Capture the cell that displays the provided text and extract its (x, y) central coordinate. 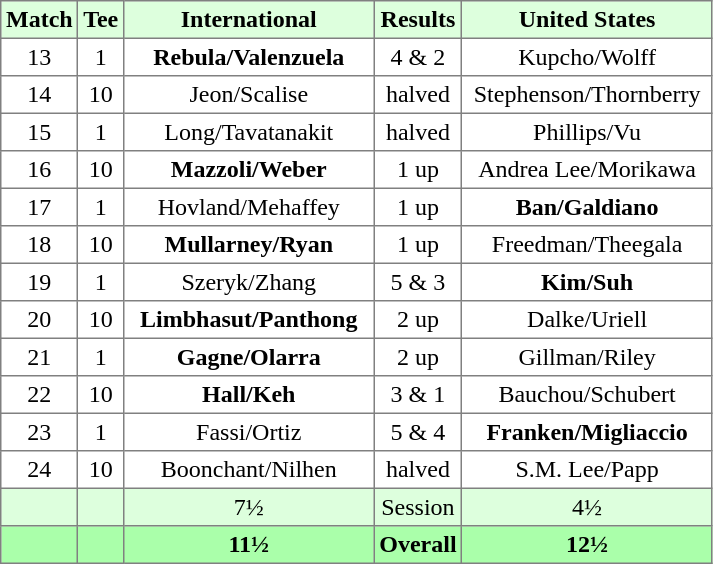
Mullarney/Ryan (249, 245)
Session (418, 507)
7½ (249, 507)
Phillips/Vu (587, 132)
Rebula/Valenzuela (249, 57)
22 (40, 395)
Match (40, 20)
Kim/Suh (587, 282)
Kupcho/Wolff (587, 57)
Limbhasut/Panthong (249, 320)
17 (40, 207)
Freedman/Theegala (587, 245)
Boonchant/Nilhen (249, 470)
Long/Tavatanakit (249, 132)
19 (40, 282)
Szeryk/Zhang (249, 282)
3 & 1 (418, 395)
Andrea Lee/Morikawa (587, 170)
Dalke/Uriell (587, 320)
12½ (587, 545)
Franken/Migliaccio (587, 432)
21 (40, 357)
14 (40, 95)
International (249, 20)
Mazzoli/Weber (249, 170)
Hall/Keh (249, 395)
13 (40, 57)
4 & 2 (418, 57)
Jeon/Scalise (249, 95)
18 (40, 245)
23 (40, 432)
15 (40, 132)
Gillman/Riley (587, 357)
Fassi/Ortiz (249, 432)
Tee (101, 20)
5 & 3 (418, 282)
Gagne/Olarra (249, 357)
Hovland/Mehaffey (249, 207)
24 (40, 470)
Ban/Galdiano (587, 207)
16 (40, 170)
Overall (418, 545)
Results (418, 20)
United States (587, 20)
Bauchou/Schubert (587, 395)
4½ (587, 507)
S.M. Lee/Papp (587, 470)
20 (40, 320)
11½ (249, 545)
5 & 4 (418, 432)
Stephenson/Thornberry (587, 95)
